Locate the cell with the specified text and output its [x, y] center coordinate. 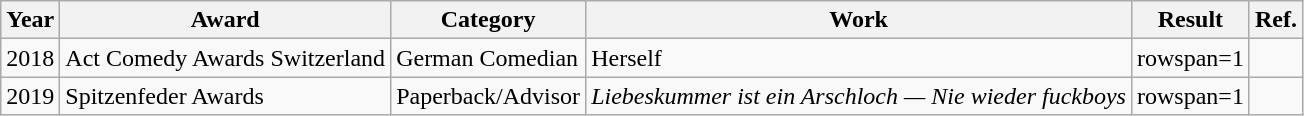
Category [488, 20]
Liebeskummer ist ein Arschloch — Nie wieder fuckboys [859, 96]
Work [859, 20]
Act Comedy Awards Switzerland [226, 58]
2018 [30, 58]
German Comedian [488, 58]
Spitzenfeder Awards [226, 96]
Year [30, 20]
Award [226, 20]
Ref. [1276, 20]
Paperback/Advisor [488, 96]
Herself [859, 58]
Result [1190, 20]
2019 [30, 96]
